Capture the cell that displays the provided text and extract its [x, y] central coordinate. 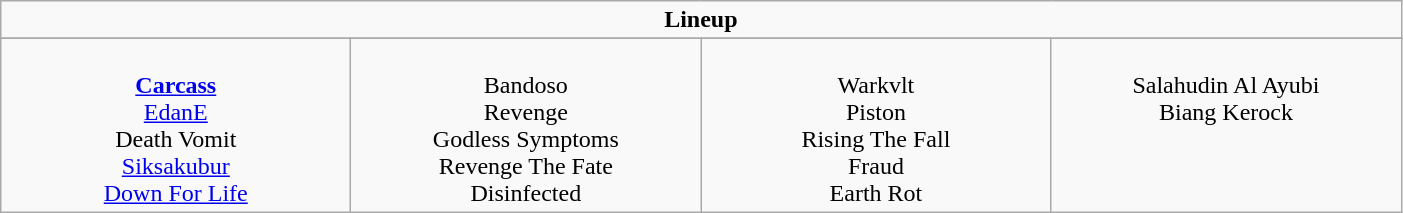
Lineup [701, 20]
Salahudin Al Ayubi Biang Kerock [1226, 126]
Carcass EdanE Death Vomit Siksakubur Down For Life [176, 126]
Bandoso Revenge Godless Symptoms Revenge The Fate Disinfected [526, 126]
Warkvlt Piston Rising The Fall Fraud Earth Rot [876, 126]
